Locate the cell with the specified text and output its [x, y] center coordinate. 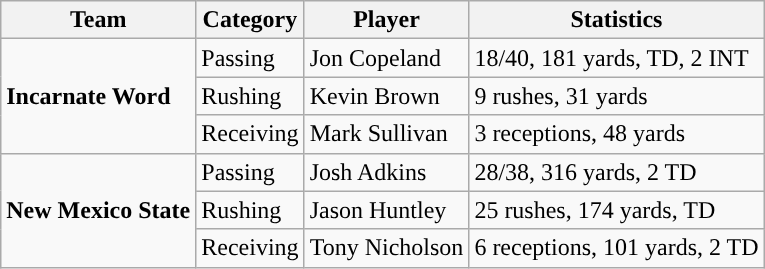
28/38, 316 yards, 2 TD [616, 172]
Josh Adkins [386, 172]
Kevin Brown [386, 96]
Tony Nicholson [386, 248]
Incarnate Word [98, 96]
25 rushes, 174 yards, TD [616, 210]
Jason Huntley [386, 210]
9 rushes, 31 yards [616, 96]
Player [386, 20]
Jon Copeland [386, 58]
Category [250, 20]
New Mexico State [98, 210]
3 receptions, 48 yards [616, 134]
Mark Sullivan [386, 134]
Team [98, 20]
6 receptions, 101 yards, 2 TD [616, 248]
Statistics [616, 20]
18/40, 181 yards, TD, 2 INT [616, 58]
